Pinpoint the cell where the given text exists, returning its [x, y] midpoint coordinate. 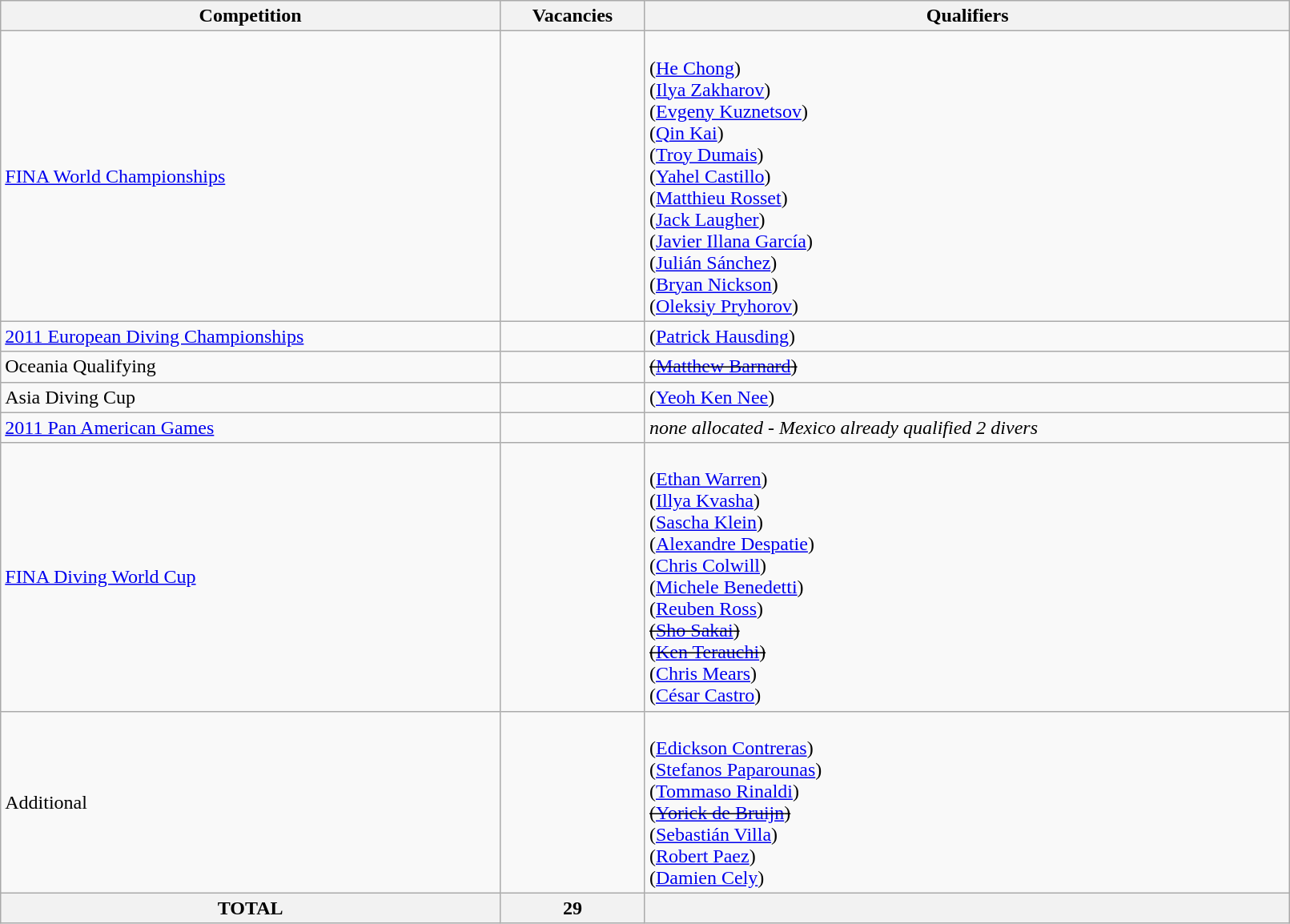
Oceania Qualifying [251, 367]
FINA Diving World Cup [251, 576]
FINA World Championships [251, 176]
Competition [251, 16]
Additional [251, 802]
(Matthew Barnard) [967, 367]
TOTAL [251, 908]
none allocated - Mexico already qualified 2 divers [967, 428]
(Yeoh Ken Nee) [967, 397]
(Edickson Contreras) (Stefanos Paparounas) (Tommaso Rinaldi) (Yorick de Bruijn) (Sebastián Villa) (Robert Paez) (Damien Cely) [967, 802]
Qualifiers [967, 16]
2011 Pan American Games [251, 428]
2011 European Diving Championships [251, 336]
29 [572, 908]
(Patrick Hausding) [967, 336]
Vacancies [572, 16]
Asia Diving Cup [251, 397]
